Search for the cell housing the specified text and yield its (x, y) center coordinate. 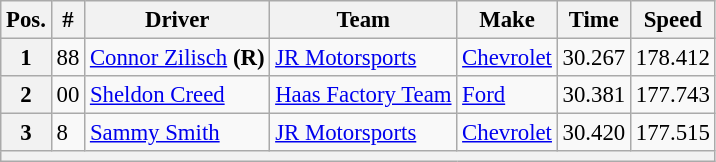
2 (26, 95)
Haas Factory Team (364, 95)
1 (26, 58)
Team (364, 20)
00 (68, 95)
30.267 (594, 58)
Sheldon Creed (178, 95)
8 (68, 133)
177.743 (672, 95)
Connor Zilisch (R) (178, 58)
Time (594, 20)
3 (26, 133)
178.412 (672, 58)
Driver (178, 20)
30.381 (594, 95)
Pos. (26, 20)
# (68, 20)
177.515 (672, 133)
Sammy Smith (178, 133)
Ford (507, 95)
Make (507, 20)
88 (68, 58)
30.420 (594, 133)
Speed (672, 20)
